Determine the (x, y) coordinate at the center of the cell enclosing the given text.  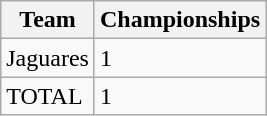
Jaguares (48, 58)
Championships (180, 20)
Team (48, 20)
TOTAL (48, 96)
